From the cell containing the given text, extract its center point as [x, y] coordinate. 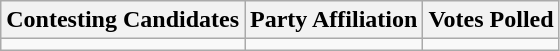
Contesting Candidates [123, 20]
Votes Polled [491, 20]
Party Affiliation [334, 20]
